Output the (x, y) coordinate of the center of the cell containing the given text.  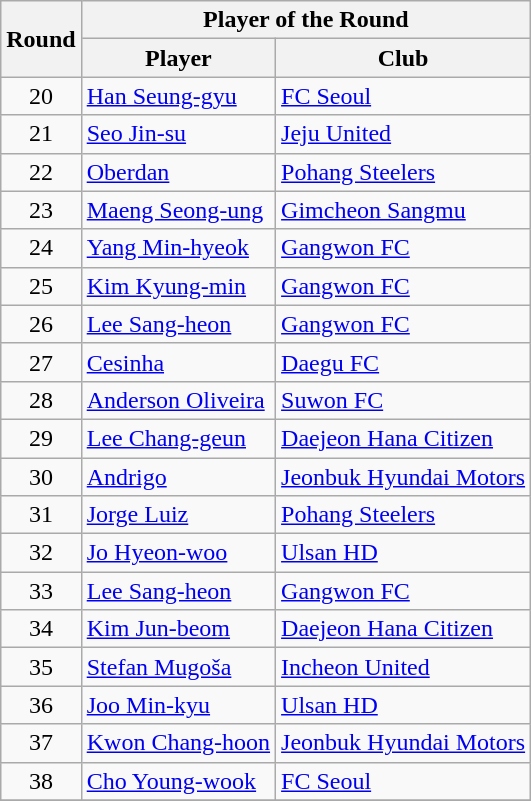
Suwon FC (404, 400)
Cesinha (178, 362)
25 (41, 286)
Jo Hyeon-woo (178, 553)
26 (41, 324)
Yang Min-hyeok (178, 248)
20 (41, 96)
Seo Jin-su (178, 134)
Kim Kyung-min (178, 286)
37 (41, 743)
Lee Chang-geun (178, 438)
Kwon Chang-hoon (178, 743)
29 (41, 438)
28 (41, 400)
Joo Min-kyu (178, 705)
36 (41, 705)
Gimcheon Sangmu (404, 210)
Maeng Seong-ung (178, 210)
32 (41, 553)
30 (41, 477)
Stefan Mugoša (178, 667)
Oberdan (178, 172)
24 (41, 248)
Incheon United (404, 667)
Andrigo (178, 477)
22 (41, 172)
34 (41, 629)
38 (41, 781)
Round (41, 39)
31 (41, 515)
Anderson Oliveira (178, 400)
Player of the Round (306, 20)
Cho Young-wook (178, 781)
Player (178, 58)
Han Seung-gyu (178, 96)
35 (41, 667)
23 (41, 210)
Daegu FC (404, 362)
Jeju United (404, 134)
21 (41, 134)
Jorge Luiz (178, 515)
Club (404, 58)
27 (41, 362)
33 (41, 591)
Kim Jun-beom (178, 629)
